Scan for the cell matching the given text and deliver its (x, y) coordinate at center. 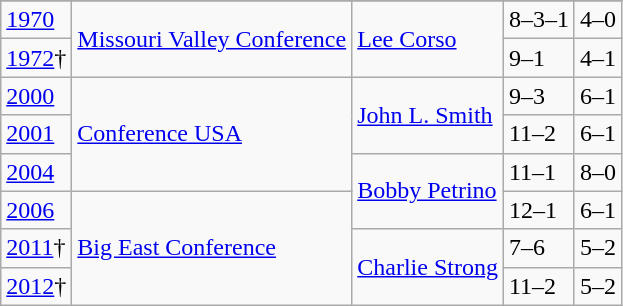
Big East Conference (212, 248)
2001 (36, 134)
1970 (36, 20)
2006 (36, 210)
8–3–1 (538, 20)
2012† (36, 286)
11–1 (538, 172)
2000 (36, 96)
Bobby Petrino (428, 191)
4–0 (598, 20)
2004 (36, 172)
8–0 (598, 172)
Charlie Strong (428, 267)
4–1 (598, 58)
John L. Smith (428, 115)
1972† (36, 58)
2011† (36, 248)
12–1 (538, 210)
Conference USA (212, 134)
9–1 (538, 58)
9–3 (538, 96)
7–6 (538, 248)
Lee Corso (428, 39)
Missouri Valley Conference (212, 39)
